Find where the given text appears and provide that cell's center as (X, Y) coordinate. 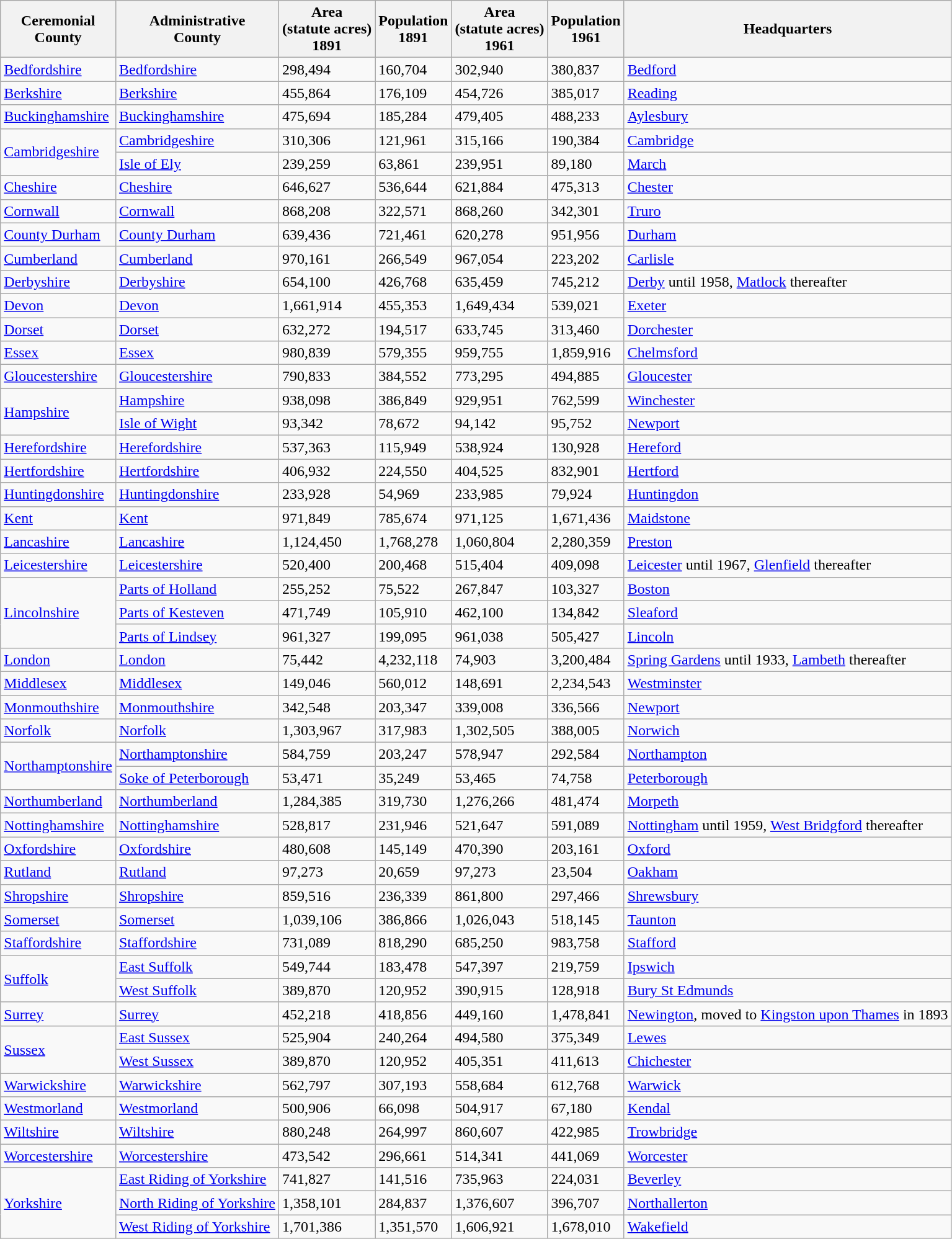
494,580 (500, 1037)
Worcester (788, 1156)
Leicester until 1967, Glenfield thereafter (788, 565)
93,342 (327, 424)
298,494 (327, 69)
473,542 (327, 1156)
1,859,916 (585, 353)
307,193 (413, 1085)
938,098 (327, 400)
Carlisle (788, 258)
336,566 (585, 707)
66,098 (413, 1109)
1,358,101 (327, 1203)
Preston (788, 542)
Administrative County (197, 29)
518,145 (585, 919)
390,915 (500, 990)
103,327 (585, 589)
632,272 (327, 329)
404,525 (500, 471)
Derby until 1958, Matlock thereafter (788, 282)
411,613 (585, 1061)
297,466 (585, 896)
75,442 (327, 660)
422,985 (585, 1132)
Exeter (788, 305)
Oakham (788, 872)
462,100 (500, 612)
313,460 (585, 329)
Norwich (788, 731)
185,284 (413, 117)
224,550 (413, 471)
East Suffolk (197, 967)
292,584 (585, 754)
239,259 (327, 164)
591,089 (585, 825)
1,478,841 (585, 1014)
Northallerton (788, 1203)
53,465 (500, 778)
449,160 (500, 1014)
Maidstone (788, 518)
141,516 (413, 1179)
Warwick (788, 1085)
1,303,967 (327, 731)
296,661 (413, 1156)
929,951 (500, 400)
183,478 (413, 967)
868,208 (327, 211)
Bedford (788, 69)
961,038 (500, 636)
475,694 (327, 117)
375,349 (585, 1037)
1,124,450 (327, 542)
East Sussex (197, 1037)
549,744 (327, 967)
868,260 (500, 211)
Shrewsbury (788, 896)
236,339 (413, 896)
859,516 (327, 896)
970,161 (327, 258)
Chester (788, 187)
Area (statute acres) 1961 (500, 29)
79,924 (585, 494)
Newington, moved to Kingston upon Thames in 1893 (788, 1014)
264,997 (413, 1132)
Area (statute acres) 1891 (327, 29)
Northampton (788, 754)
West Sussex (197, 1061)
1,671,436 (585, 518)
Lincolnshire (58, 612)
741,827 (327, 1179)
Suffolk (58, 978)
951,956 (585, 235)
176,109 (413, 93)
Parts of Kesteven (197, 612)
971,125 (500, 518)
380,837 (585, 69)
880,248 (327, 1132)
538,924 (500, 447)
388,005 (585, 731)
78,672 (413, 424)
967,054 (500, 258)
514,341 (500, 1156)
Wakefield (788, 1227)
536,644 (413, 187)
386,866 (413, 919)
54,969 (413, 494)
1,661,914 (327, 305)
441,069 (585, 1156)
481,474 (585, 802)
115,949 (413, 447)
1,606,921 (500, 1227)
Cambridge (788, 140)
199,095 (413, 636)
74,758 (585, 778)
Huntingdon (788, 494)
267,847 (500, 589)
480,608 (327, 849)
735,963 (500, 1179)
145,149 (413, 849)
Soke of Peterborough (197, 778)
1,376,607 (500, 1203)
203,247 (413, 754)
339,008 (500, 707)
455,864 (327, 93)
539,021 (585, 305)
23,504 (585, 872)
578,947 (500, 754)
Hereford (788, 447)
317,983 (413, 731)
685,250 (500, 943)
75,522 (413, 589)
Population 1891 (413, 29)
562,797 (327, 1085)
Sussex (58, 1049)
1,351,570 (413, 1227)
Winchester (788, 400)
405,351 (500, 1061)
190,384 (585, 140)
818,290 (413, 943)
1,026,043 (500, 919)
Peterborough (788, 778)
255,252 (327, 589)
1,060,804 (500, 542)
4,232,118 (413, 660)
239,951 (500, 164)
March (788, 164)
762,599 (585, 400)
Oxford (788, 849)
3,200,484 (585, 660)
342,548 (327, 707)
971,849 (327, 518)
Trowbridge (788, 1132)
322,571 (413, 211)
Parts of Holland (197, 589)
Beverley (788, 1179)
639,436 (327, 235)
2,234,543 (585, 683)
384,552 (413, 377)
105,910 (413, 612)
203,347 (413, 707)
579,355 (413, 353)
1,649,434 (500, 305)
94,142 (500, 424)
470,390 (500, 849)
284,837 (413, 1203)
319,730 (413, 802)
Chichester (788, 1061)
Boston (788, 589)
832,901 (585, 471)
Dorchester (788, 329)
219,759 (585, 967)
203,161 (585, 849)
149,046 (327, 683)
2,280,359 (585, 542)
983,758 (585, 943)
Truro (788, 211)
396,707 (585, 1203)
Isle of Ely (197, 164)
406,932 (327, 471)
Taunton (788, 919)
233,985 (500, 494)
Ipswich (788, 967)
Durham (788, 235)
West Suffolk (197, 990)
Headquarters (788, 29)
475,313 (585, 187)
721,461 (413, 235)
128,918 (585, 990)
515,404 (500, 565)
Chelmsford (788, 353)
504,917 (500, 1109)
134,842 (585, 612)
121,961 (413, 140)
North Riding of Yorkshire (197, 1203)
1,276,266 (500, 802)
654,100 (327, 282)
773,295 (500, 377)
547,397 (500, 967)
Spring Gardens until 1933, Lambeth thereafter (788, 660)
471,749 (327, 612)
East Riding of Yorkshire (197, 1179)
89,180 (585, 164)
521,647 (500, 825)
194,517 (413, 329)
Aylesbury (788, 117)
342,301 (585, 211)
959,755 (500, 353)
302,940 (500, 69)
Bury St Edmunds (788, 990)
Nottingham until 1959, West Bridgford thereafter (788, 825)
612,768 (585, 1085)
Lewes (788, 1037)
494,885 (585, 377)
Parts of Lindsey (197, 636)
Kendal (788, 1109)
35,249 (413, 778)
Lincoln (788, 636)
1,678,010 (585, 1227)
1,302,505 (500, 731)
790,833 (327, 377)
148,691 (500, 683)
233,928 (327, 494)
745,212 (585, 282)
646,627 (327, 187)
Westminster (788, 683)
Stafford (788, 943)
560,012 (413, 683)
1,039,106 (327, 919)
223,202 (585, 258)
240,264 (413, 1037)
Hertford (788, 471)
74,903 (500, 660)
452,218 (327, 1014)
130,928 (585, 447)
315,166 (500, 140)
633,745 (500, 329)
620,278 (500, 235)
505,427 (585, 636)
1,284,385 (327, 802)
731,089 (327, 943)
200,468 (413, 565)
621,884 (500, 187)
Reading (788, 93)
635,459 (500, 282)
386,849 (413, 400)
West Riding of Yorkshire (197, 1227)
Gloucester (788, 377)
500,906 (327, 1109)
479,405 (500, 117)
1,701,386 (327, 1227)
Ceremonial County (58, 29)
Yorkshire (58, 1203)
67,180 (585, 1109)
160,704 (413, 69)
310,306 (327, 140)
961,327 (327, 636)
1,768,278 (413, 542)
528,817 (327, 825)
525,904 (327, 1037)
558,684 (500, 1085)
861,800 (500, 896)
Isle of Wight (197, 424)
537,363 (327, 447)
418,856 (413, 1014)
520,400 (327, 565)
488,233 (585, 117)
Sleaford (788, 612)
Population 1961 (585, 29)
980,839 (327, 353)
584,759 (327, 754)
53,471 (327, 778)
20,659 (413, 872)
63,861 (413, 164)
Morpeth (788, 802)
455,353 (413, 305)
426,768 (413, 282)
266,549 (413, 258)
860,607 (500, 1132)
454,726 (500, 93)
785,674 (413, 518)
95,752 (585, 424)
409,098 (585, 565)
385,017 (585, 93)
224,031 (585, 1179)
231,946 (413, 825)
